From the cell containing the given text, extract its center point as [x, y] coordinate. 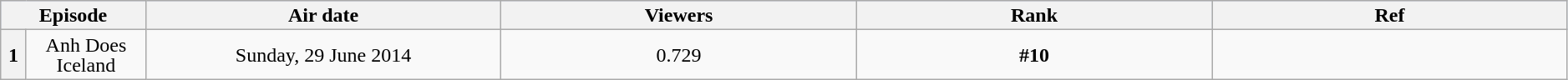
Sunday, 29 June 2014 [322, 55]
Viewers [678, 15]
1 [13, 55]
Air date [322, 15]
#10 [1034, 55]
Rank [1034, 15]
Episode [74, 15]
0.729 [678, 55]
Ref [1390, 15]
Anh Does Iceland [85, 55]
